Pinpoint the cell where the given text exists, returning its (x, y) midpoint coordinate. 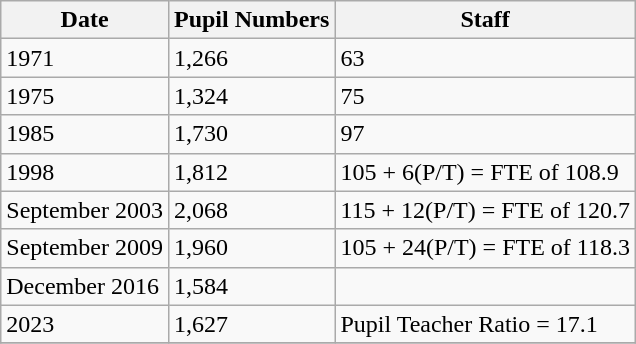
105 + 6(P/T) = FTE of 108.9 (486, 172)
1,812 (251, 172)
1,324 (251, 96)
1,266 (251, 58)
1,730 (251, 134)
September 2003 (85, 210)
115 + 12(P/T) = FTE of 120.7 (486, 210)
1971 (85, 58)
September 2009 (85, 248)
1,627 (251, 324)
1975 (85, 96)
Staff (486, 20)
1,584 (251, 286)
December 2016 (85, 286)
1985 (85, 134)
Pupil Numbers (251, 20)
63 (486, 58)
105 + 24(P/T) = FTE of 118.3 (486, 248)
1998 (85, 172)
Pupil Teacher Ratio = 17.1 (486, 324)
97 (486, 134)
75 (486, 96)
1,960 (251, 248)
2,068 (251, 210)
2023 (85, 324)
Date (85, 20)
